Return the [X, Y] coordinate for the center point of the cell that contains the specified text.  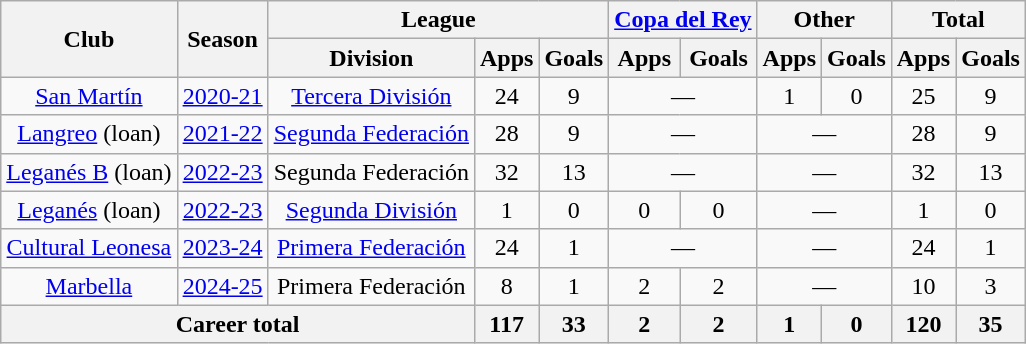
Division [371, 58]
Cultural Leonesa [89, 248]
117 [506, 324]
2023-24 [222, 248]
10 [923, 286]
2021-22 [222, 134]
120 [923, 324]
Leganés B (loan) [89, 172]
25 [923, 96]
Career total [238, 324]
Club [89, 39]
Langreo (loan) [89, 134]
8 [506, 286]
2024-25 [222, 286]
Segunda División [371, 210]
Season [222, 39]
Marbella [89, 286]
3 [991, 286]
Total [958, 20]
League [438, 20]
Leganés (loan) [89, 210]
Tercera División [371, 96]
Other [824, 20]
2020-21 [222, 96]
San Martín [89, 96]
35 [991, 324]
Copa del Rey [683, 20]
33 [574, 324]
